Output the (X, Y) coordinate of the center of the cell containing the given text.  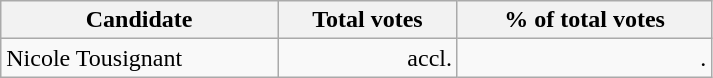
% of total votes (584, 20)
accl. (368, 58)
Total votes (368, 20)
Candidate (140, 20)
Nicole Tousignant (140, 58)
. (584, 58)
